For the text-containing cell, return its midpoint in [x, y] coordinate format. 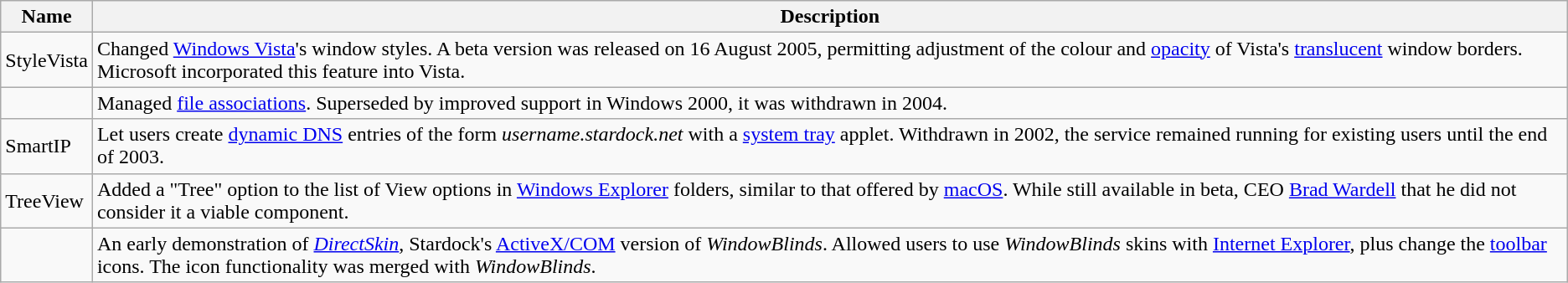
StyleVista [47, 60]
Managed file associations. Superseded by improved support in Windows 2000, it was withdrawn in 2004. [829, 103]
Name [47, 17]
Description [829, 17]
SmartIP [47, 146]
TreeView [47, 201]
